Determine the (x, y) coordinate at the center of the cell enclosing the given text.  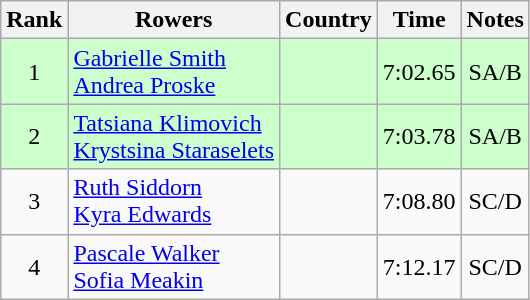
7:02.65 (419, 72)
7:12.17 (419, 266)
4 (34, 266)
Pascale WalkerSofia Meakin (174, 266)
3 (34, 202)
Gabrielle SmithAndrea Proske (174, 72)
Country (329, 20)
1 (34, 72)
Tatsiana KlimovichKrystsina Staraselets (174, 136)
2 (34, 136)
Rank (34, 20)
Rowers (174, 20)
Notes (495, 20)
Time (419, 20)
Ruth SiddornKyra Edwards (174, 202)
7:03.78 (419, 136)
7:08.80 (419, 202)
